For the text-containing cell, return its midpoint in (x, y) coordinate format. 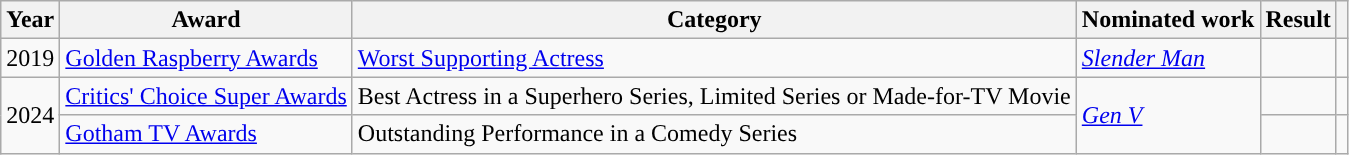
Gen V (1168, 115)
2024 (30, 115)
Year (30, 20)
Award (206, 20)
Gotham TV Awards (206, 134)
Nominated work (1168, 20)
Slender Man (1168, 58)
Golden Raspberry Awards (206, 58)
Best Actress in a Superhero Series, Limited Series or Made-for-TV Movie (714, 96)
Category (714, 20)
2019 (30, 58)
Worst Supporting Actress (714, 58)
Critics' Choice Super Awards (206, 96)
Result (1298, 20)
Outstanding Performance in a Comedy Series (714, 134)
